Extract the [X, Y] coordinate from the center of the cell holding the provided text.  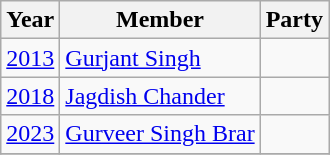
Gurveer Singh Brar [160, 134]
Year [30, 20]
Gurjant Singh [160, 58]
Member [160, 20]
2013 [30, 58]
Party [294, 20]
Jagdish Chander [160, 96]
2018 [30, 96]
2023 [30, 134]
